Return the (x, y) coordinate for the center point of the cell that contains the specified text.  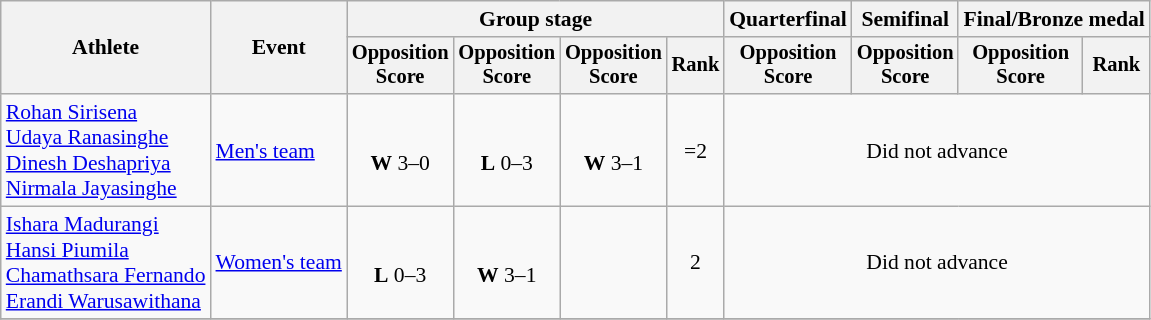
Rohan SirisenaUdaya RanasingheDinesh DeshapriyaNirmala Jayasinghe (106, 150)
Men's team (278, 150)
=2 (696, 150)
2 (696, 263)
Quarterfinal (788, 19)
Semifinal (906, 19)
Women's team (278, 263)
Ishara MadurangiHansi PiumilaChamathsara FernandoErandi Warusawithana (106, 263)
Athlete (106, 48)
Event (278, 48)
Group stage (536, 19)
Final/Bronze medal (1054, 19)
W 3–0 (400, 150)
